Provide the (x, y) coordinate of the cell's center where the given text is located.  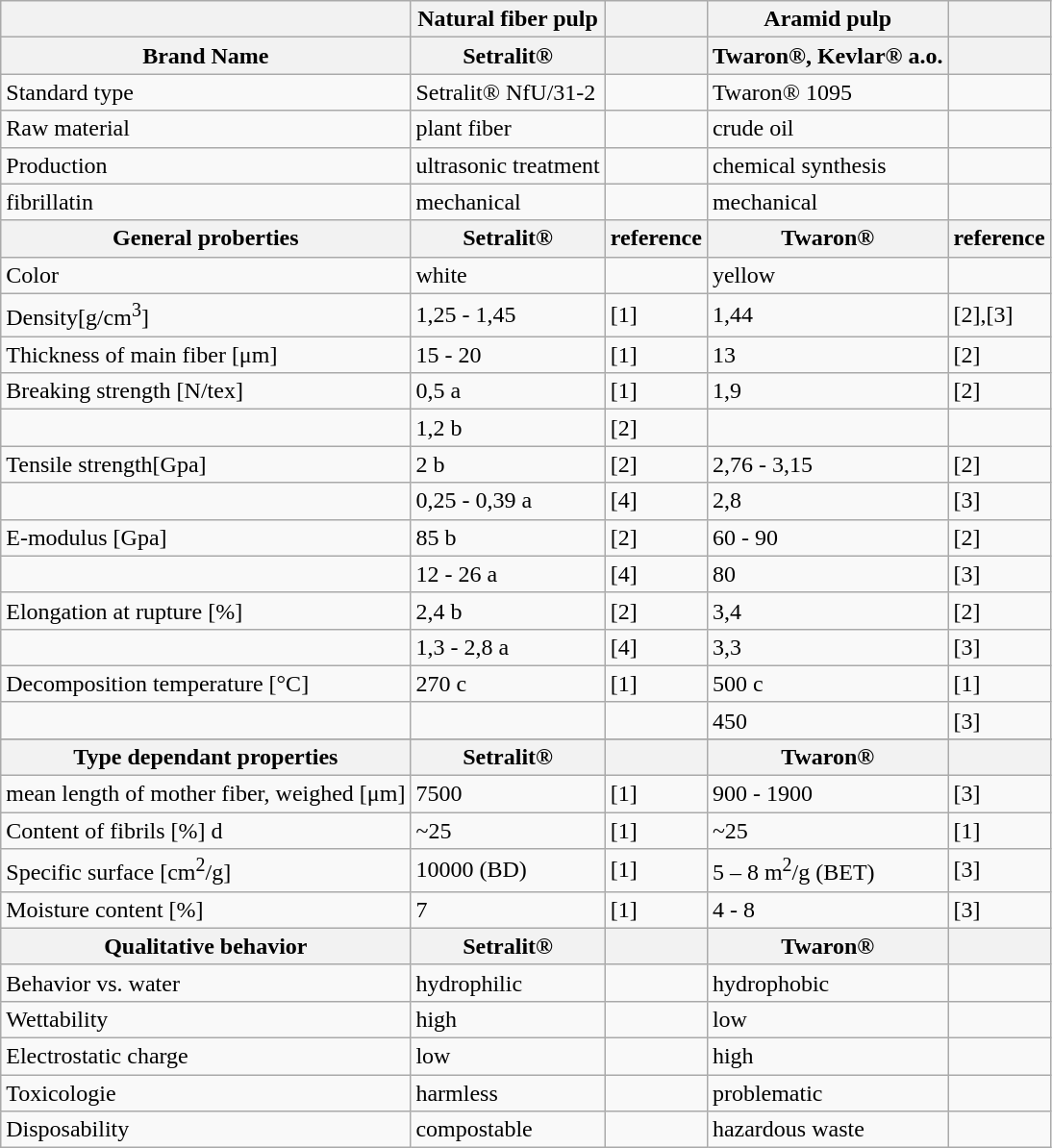
1,3 - 2,8 a (508, 647)
Color (206, 275)
4 - 8 (827, 910)
Electrostatic charge (206, 1056)
270 c (508, 684)
5 – 8 m2/g (BET) (827, 871)
Brand Name (206, 56)
Toxicologie (206, 1093)
hydrophilic (508, 983)
85 b (508, 537)
Twaron® 1095 (827, 92)
2 b (508, 464)
Standard type (206, 92)
80 (827, 574)
yellow (827, 275)
450 (827, 720)
Behavior vs. water (206, 983)
General proberties (206, 238)
Wettability (206, 1019)
12 - 26 a (508, 574)
[2],[3] (999, 315)
plant fiber (508, 129)
Decomposition temperature [°C] (206, 684)
Raw material (206, 129)
problematic (827, 1093)
900 - 1900 (827, 794)
compostable (508, 1130)
mean length of mother fiber, weighed [μm] (206, 794)
E-modulus [Gpa] (206, 537)
hazardous waste (827, 1130)
Aramid pulp (827, 19)
Twaron®, Kevlar® a.o. (827, 56)
white (508, 275)
harmless (508, 1093)
3,4 (827, 611)
Production (206, 165)
Tensile strength[Gpa] (206, 464)
Elongation at rupture [%] (206, 611)
7500 (508, 794)
Breaking strength [N/tex] (206, 391)
Natural fiber pulp (508, 19)
fibrillatin (206, 202)
2,4 b (508, 611)
60 - 90 (827, 537)
chemical synthesis (827, 165)
0,5 a (508, 391)
Setralit® NfU/31-2 (508, 92)
500 c (827, 684)
1,44 (827, 315)
Density[g/cm3] (206, 315)
3,3 (827, 647)
15 - 20 (508, 355)
7 (508, 910)
Qualitative behavior (206, 946)
Specific surface [cm2/g] (206, 871)
10000 (BD) (508, 871)
1,9 (827, 391)
Moisture content [%] (206, 910)
2,76 - 3,15 (827, 464)
hydrophobic (827, 983)
1,25 - 1,45 (508, 315)
Content of fibrils [%] d (206, 831)
13 (827, 355)
1,2 b (508, 428)
Type dependant properties (206, 757)
Disposability (206, 1130)
ultrasonic treatment (508, 165)
0,25 - 0,39 a (508, 501)
2,8 (827, 501)
crude oil (827, 129)
Thickness of main fiber [μm] (206, 355)
